Search for the cell housing the specified text and yield its (X, Y) center coordinate. 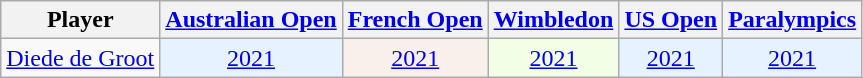
French Open (415, 20)
US Open (671, 20)
Australian Open (251, 20)
Paralympics (792, 20)
Diede de Groot (80, 58)
Player (80, 20)
Wimbledon (554, 20)
